Determine the (x, y) coordinate at the center of the cell enclosing the given text.  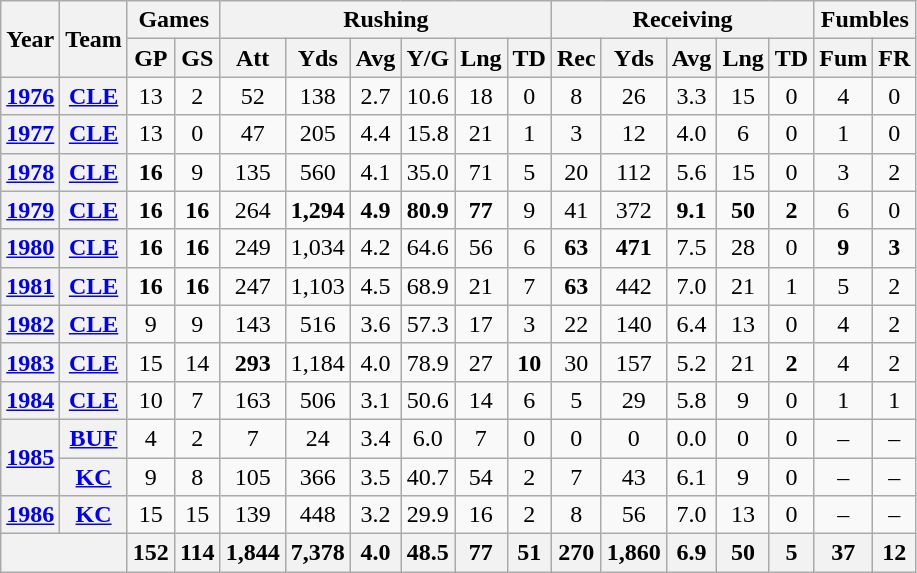
143 (252, 324)
7,378 (318, 553)
1985 (30, 457)
105 (252, 477)
80.9 (428, 210)
1982 (30, 324)
GP (150, 58)
41 (576, 210)
17 (481, 324)
152 (150, 553)
30 (576, 362)
5.2 (692, 362)
Team (94, 39)
4.1 (376, 172)
139 (252, 515)
6.1 (692, 477)
205 (318, 134)
Att (252, 58)
3.5 (376, 477)
1,184 (318, 362)
BUF (94, 438)
Y/G (428, 58)
114 (197, 553)
3.2 (376, 515)
27 (481, 362)
2.7 (376, 96)
Fumbles (865, 20)
1978 (30, 172)
Year (30, 39)
506 (318, 400)
Games (174, 20)
5.8 (692, 400)
1980 (30, 248)
1983 (30, 362)
37 (844, 553)
247 (252, 286)
140 (634, 324)
4.5 (376, 286)
3.6 (376, 324)
270 (576, 553)
Rec (576, 58)
51 (529, 553)
366 (318, 477)
1,034 (318, 248)
GS (197, 58)
4.4 (376, 134)
54 (481, 477)
7.5 (692, 248)
43 (634, 477)
68.9 (428, 286)
560 (318, 172)
1,844 (252, 553)
18 (481, 96)
5.6 (692, 172)
10.6 (428, 96)
20 (576, 172)
48.5 (428, 553)
9.1 (692, 210)
442 (634, 286)
Fum (844, 58)
FR (894, 58)
135 (252, 172)
1,860 (634, 553)
57.3 (428, 324)
1976 (30, 96)
1986 (30, 515)
24 (318, 438)
264 (252, 210)
6.9 (692, 553)
1981 (30, 286)
1979 (30, 210)
3.3 (692, 96)
0.0 (692, 438)
15.8 (428, 134)
71 (481, 172)
3.1 (376, 400)
6.4 (692, 324)
29 (634, 400)
Rushing (386, 20)
52 (252, 96)
163 (252, 400)
6.0 (428, 438)
29.9 (428, 515)
50.6 (428, 400)
249 (252, 248)
471 (634, 248)
26 (634, 96)
40.7 (428, 477)
78.9 (428, 362)
47 (252, 134)
372 (634, 210)
1,103 (318, 286)
157 (634, 362)
Receiving (682, 20)
4.9 (376, 210)
516 (318, 324)
1984 (30, 400)
138 (318, 96)
64.6 (428, 248)
293 (252, 362)
22 (576, 324)
4.2 (376, 248)
112 (634, 172)
35.0 (428, 172)
3.4 (376, 438)
28 (743, 248)
1,294 (318, 210)
1977 (30, 134)
448 (318, 515)
